From the cell containing the given text, extract its center point as [X, Y] coordinate. 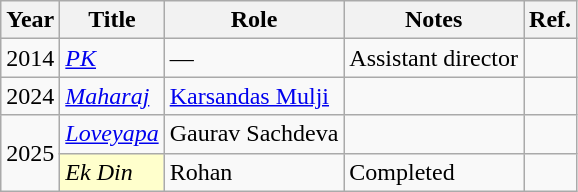
Rohan [254, 172]
Maharaj [112, 96]
— [254, 58]
Assistant director [434, 58]
2014 [30, 58]
PK [112, 58]
Role [254, 20]
Karsandas Mulji [254, 96]
Title [112, 20]
2024 [30, 96]
Ek Din [112, 172]
Ref. [550, 20]
Year [30, 20]
Notes [434, 20]
2025 [30, 153]
Gaurav Sachdeva [254, 134]
Completed [434, 172]
Loveyapa [112, 134]
